Search for the cell housing the specified text and yield its (X, Y) center coordinate. 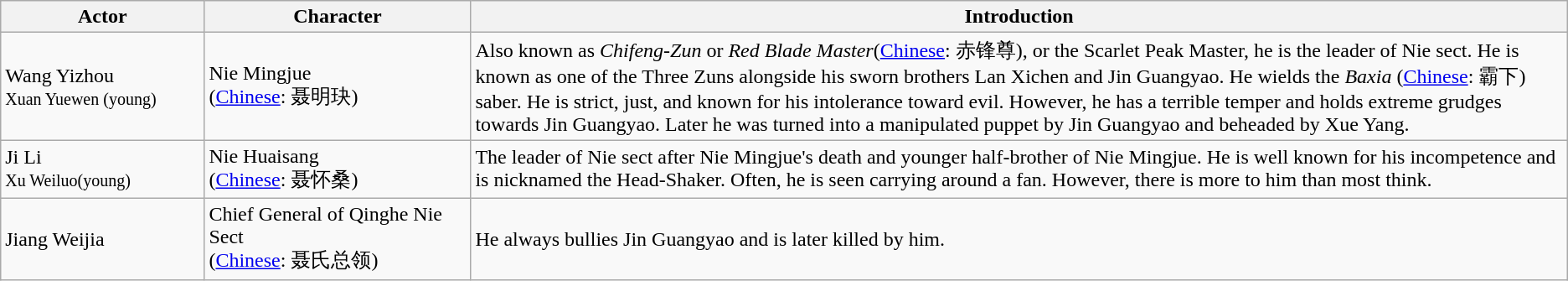
Actor (102, 17)
Introduction (1019, 17)
Nie Huaisang (Chinese: 聂怀桑) (338, 169)
He always bullies Jin Guangyao and is later killed by him. (1019, 238)
Chief General of Qinghe Nie Sect (Chinese: 聂氏总领) (338, 238)
Nie Mingjue (Chinese: 聂明玦) (338, 86)
Jiang Weijia (102, 238)
Ji Li Xu Weiluo(young) (102, 169)
Wang Yizhou Xuan Yuewen (young) (102, 86)
Character (338, 17)
